Scan for the cell matching the given text and deliver its (x, y) coordinate at center. 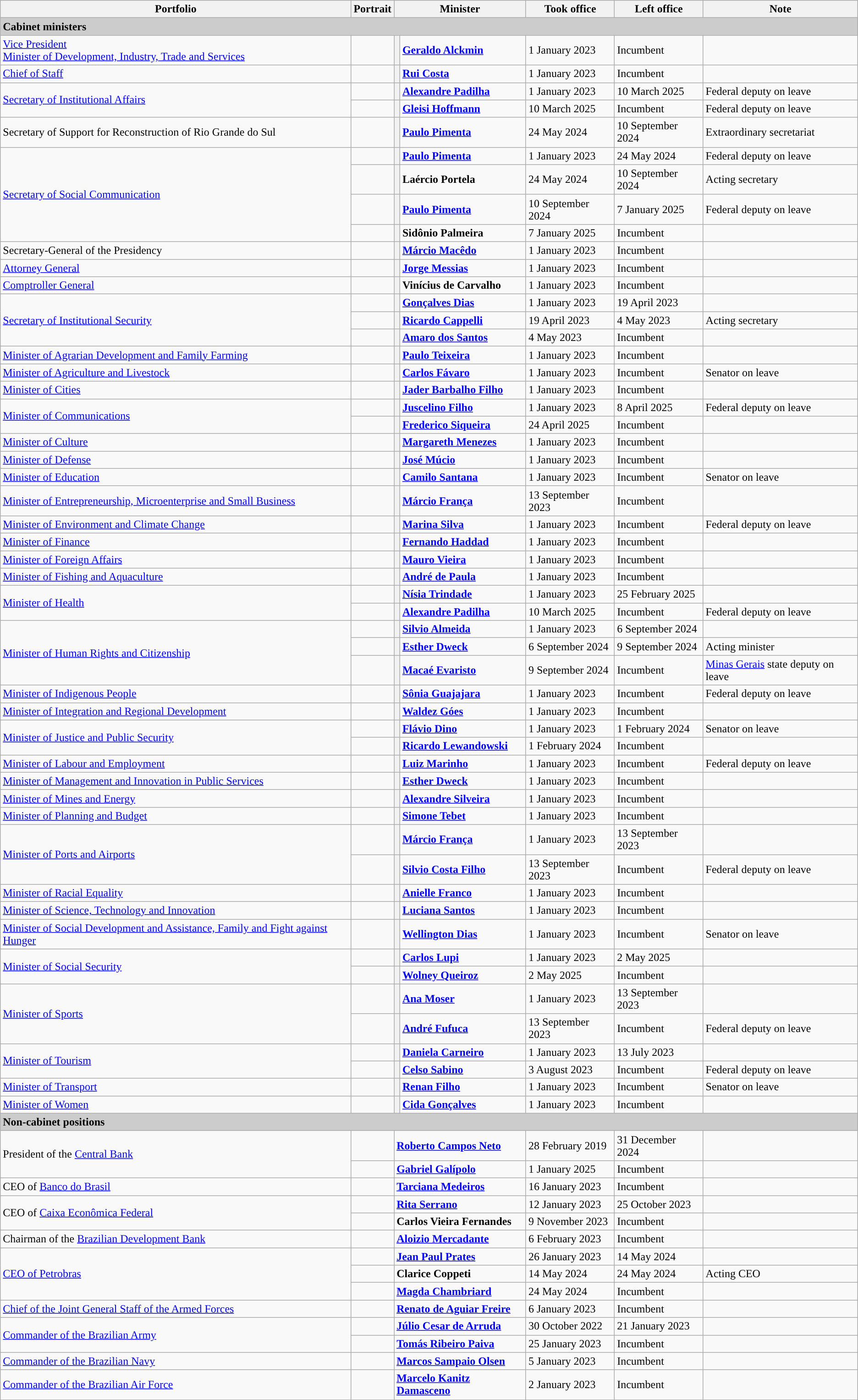
Juscelino Filho (463, 407)
Left office (659, 9)
Simone Tebet (463, 816)
31 December 2024 (659, 1146)
Carlos Vieira Fernandes (460, 1222)
Wolney Queiroz (463, 975)
Daniela Carneiro (463, 1052)
Commander of the Brazilian Navy (176, 1361)
Nísia Trindade (463, 594)
Commander of the Brazilian Army (176, 1335)
8 April 2025 (659, 407)
Amaro dos Santos (463, 338)
Minister of Social Security (176, 966)
Macaé Evaristo (463, 670)
Ricardo Lewandowski (463, 746)
Vinícius de Carvalho (463, 285)
Tarciana Medeiros (460, 1186)
9 November 2023 (570, 1222)
Chief of the Joint General Staff of the Armed Forces (176, 1309)
Comptroller General (176, 285)
Alexandre Silveira (463, 798)
Minister of Defense (176, 460)
Acting minister (780, 647)
Minister of Fishing and Aquaculture (176, 577)
12 January 2023 (570, 1204)
Ricardo Cappelli (463, 320)
Mauro Vieira (463, 560)
CEO of Petrobras (176, 1274)
Tomás Ribeiro Paiva (460, 1344)
Camilo Santana (463, 477)
Minister of Management and Innovation in Public Services (176, 781)
Gleisi Hoffmann (463, 109)
Minister of Human Rights and Citizenship (176, 653)
6 February 2023 (570, 1239)
Non-cabinet positions (429, 1122)
Luciana Santos (463, 911)
Minister of Social Development and Assistance, Family and Fight against Hunger (176, 934)
Clarice Coppeti (460, 1274)
Minister of Racial Equality (176, 893)
21 January 2023 (659, 1326)
Jader Barbalho Filho (463, 390)
Minister of Education (176, 477)
Ana Moser (463, 999)
CEO of Banco do Brasil (176, 1186)
28 February 2019 (570, 1146)
Note (780, 9)
CEO of Caixa Econômica Federal (176, 1213)
Sônia Guajajara (463, 694)
Extraordinary secretariat (780, 132)
André Fufuca (463, 1028)
Carlos Fávaro (463, 373)
25 January 2023 (570, 1344)
Rui Costa (463, 74)
Minister of Science, Technology and Innovation (176, 911)
Minister of Entrepreneurship, Microenterprise and Small Business (176, 500)
Waldez Góes (463, 711)
Minister of Integration and Regional Development (176, 711)
Renato de Aguiar Freire (460, 1309)
Minister of Communications (176, 416)
Roberto Campos Neto (460, 1146)
13 July 2023 (659, 1052)
Secretary of Support for Reconstruction of Rio Grande do Sul (176, 132)
José Múcio (463, 460)
President of the Central Bank (176, 1154)
Marcos Sampaio Olsen (460, 1361)
Took office (570, 9)
Commander of the Brazilian Air Force (176, 1385)
Frederico Siqueira (463, 425)
Marcelo Kanitz Damasceno (460, 1385)
16 January 2023 (570, 1186)
Marina Silva (463, 524)
3 August 2023 (570, 1070)
25 October 2023 (659, 1204)
Minister (460, 9)
Minister of Finance (176, 542)
Secretary of Institutional Security (176, 320)
Fernando Haddad (463, 542)
Renan Filho (463, 1087)
Minister of Tourism (176, 1061)
Geraldo Alckmin (463, 50)
Silvio Almeida (463, 629)
Minister of Justice and Public Security (176, 737)
Sidônio Palmeira (463, 233)
Cabinet ministers (429, 27)
Portrait (373, 9)
Minister of Indigenous People (176, 694)
Secretary of Institutional Affairs (176, 100)
Aloizio Mercadante (460, 1239)
Minister of Ports and Airports (176, 854)
5 January 2023 (570, 1361)
Laércio Portela (463, 180)
Minister of Cities (176, 390)
Wellington Dias (463, 934)
André de Paula (463, 577)
25 February 2025 (659, 594)
Portfolio (176, 9)
Chief of Staff (176, 74)
30 October 2022 (570, 1326)
Cida Gonçalves (463, 1104)
Jorge Messias (463, 268)
Minister of Mines and Energy (176, 798)
Minister of Agrarian Development and Family Farming (176, 355)
Jean Paul Prates (460, 1257)
Carlos Lupi (463, 958)
Júlio Cesar de Arruda (460, 1326)
Silvio Costa Filho (463, 869)
6 January 2023 (570, 1309)
Secretary-General of the Presidency (176, 250)
Secretary of Social Communication (176, 194)
1 January 2025 (570, 1169)
Vice PresidentMinister of Development, Industry, Trade and Services (176, 50)
Paulo Teixeira (463, 355)
Minister of Agriculture and Livestock (176, 373)
Magda Chambriard (460, 1291)
Anielle Franco (463, 893)
Margareth Menezes (463, 442)
Minas Gerais state deputy on leave (780, 670)
Chairman of the Brazilian Development Bank (176, 1239)
Minister of Women (176, 1104)
Minister of Health (176, 603)
Celso Sabino (463, 1070)
Rita Serrano (460, 1204)
Gabriel Galípolo (460, 1169)
Minister of Transport (176, 1087)
26 January 2023 (570, 1257)
Acting CEO (780, 1274)
Minister of Foreign Affairs (176, 560)
Flávio Dino (463, 729)
Minister of Environment and Climate Change (176, 524)
Luiz Marinho (463, 763)
Márcio Macêdo (463, 250)
Attorney General (176, 268)
Minister of Culture (176, 442)
Minister of Planning and Budget (176, 816)
Minister of Labour and Employment (176, 763)
Minister of Sports (176, 1014)
Gonçalves Dias (463, 303)
24 April 2025 (570, 425)
2 January 2023 (570, 1385)
